Detect which cell encompasses the target text, then output its (X, Y) center coordinate. 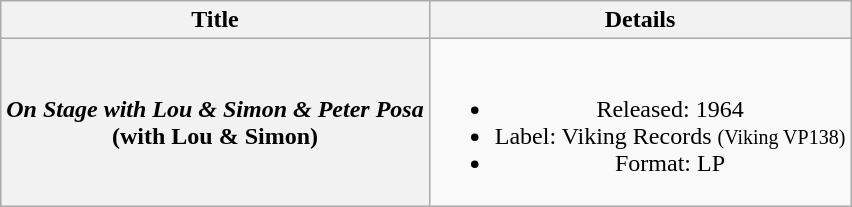
Released: 1964Label: Viking Records (Viking VP138)Format: LP (640, 122)
On Stage with Lou & Simon & Peter Posa (with Lou & Simon) (215, 122)
Details (640, 20)
Title (215, 20)
